Return (X, Y) of the center of cell containing provided text 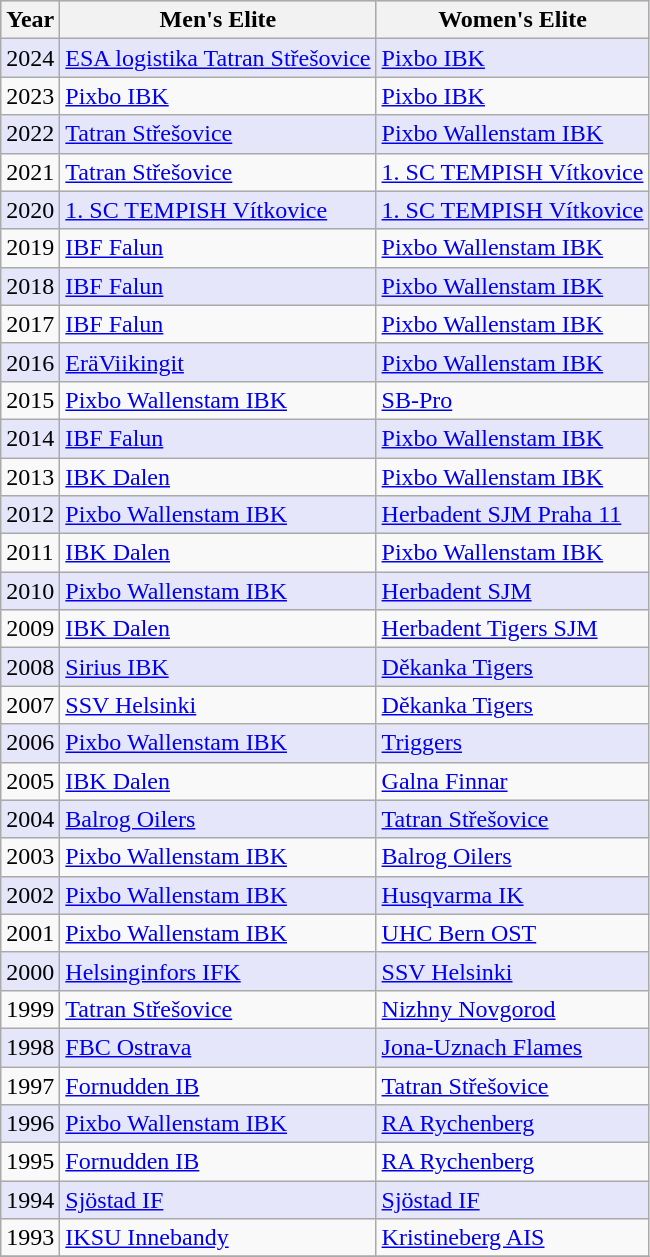
Kristineberg AIS (512, 1238)
2021 (30, 172)
2013 (30, 477)
ESA logistika Tatran Střešovice (218, 58)
Triggers (512, 743)
2017 (30, 324)
1996 (30, 1124)
1999 (30, 1009)
2006 (30, 743)
FBC Ostrava (218, 1047)
2010 (30, 591)
1998 (30, 1047)
Year (30, 20)
2015 (30, 400)
Men's Elite (218, 20)
1997 (30, 1085)
2014 (30, 438)
2007 (30, 705)
UHC Bern OST (512, 933)
Women's Elite (512, 20)
2004 (30, 819)
2002 (30, 895)
2012 (30, 515)
2022 (30, 134)
Husqvarma IK (512, 895)
Nizhny Novgorod (512, 1009)
2024 (30, 58)
Herbadent SJM Praha 11 (512, 515)
2018 (30, 286)
IKSU Innebandy (218, 1238)
1994 (30, 1200)
2000 (30, 971)
2019 (30, 248)
Herbadent Tigers SJM (512, 629)
2003 (30, 857)
Helsinginfors IFK (218, 971)
Galna Finnar (512, 781)
2011 (30, 553)
Jona-Uznach Flames (512, 1047)
1995 (30, 1162)
EräViikingit (218, 362)
Sirius IBK (218, 667)
1993 (30, 1238)
2005 (30, 781)
2020 (30, 210)
SB-Pro (512, 400)
2016 (30, 362)
Herbadent SJM (512, 591)
2001 (30, 933)
2008 (30, 667)
2009 (30, 629)
2023 (30, 96)
